Determine the [x, y] coordinate at the center of the cell enclosing the given text.  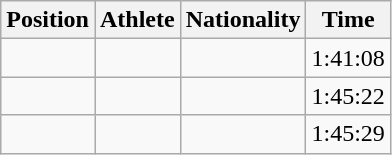
Time [348, 20]
Nationality [243, 20]
1:41:08 [348, 58]
1:45:29 [348, 134]
Position [48, 20]
1:45:22 [348, 96]
Athlete [137, 20]
